Determine the (x, y) coordinate at the center of the cell enclosing the given text.  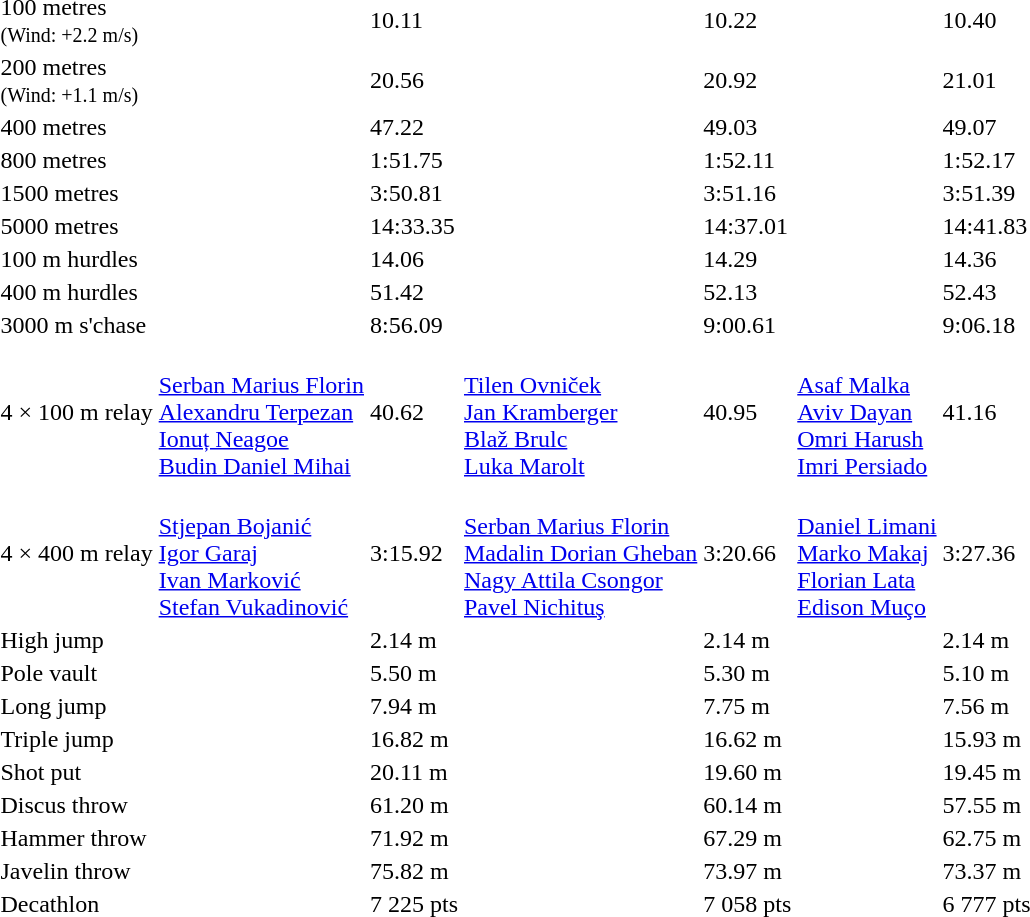
8:56.09 (414, 325)
3:50.81 (414, 193)
3:20.66 (748, 553)
16.82 m (414, 739)
14:37.01 (748, 226)
20.92 (748, 80)
19.60 m (748, 772)
73.97 m (748, 871)
14.06 (414, 259)
16.62 m (748, 739)
40.62 (414, 412)
49.03 (748, 127)
3:51.16 (748, 193)
47.22 (414, 127)
40.95 (748, 412)
75.82 m (414, 871)
71.92 m (414, 838)
3:15.92 (414, 553)
9:00.61 (748, 325)
67.29 m (748, 838)
51.42 (414, 292)
61.20 m (414, 805)
5.50 m (414, 673)
Asaf MalkaAviv DayanOmri HarushImri Persiado (867, 412)
Stjepan BojanićIgor GarajIvan MarkovićStefan Vukadinović (261, 553)
20.11 m (414, 772)
20.56 (414, 80)
Daniel LimaniMarko MakajFlorian LataEdison Muço (867, 553)
Tilen OvničekJan KrambergerBlaž BrulcLuka Marolt (580, 412)
14:33.35 (414, 226)
14.29 (748, 259)
Serban Marius FlorinMadalin Dorian GhebanNagy Attila CsongorPavel Nichituş (580, 553)
60.14 m (748, 805)
52.13 (748, 292)
7.94 m (414, 706)
1:51.75 (414, 160)
1:52.11 (748, 160)
5.30 m (748, 673)
7.75 m (748, 706)
Serban Marius FlorinAlexandru TerpezanIonuț NeagoeBudin Daniel Mihai (261, 412)
